Determine the [x, y] coordinate at the center of the cell enclosing the given text.  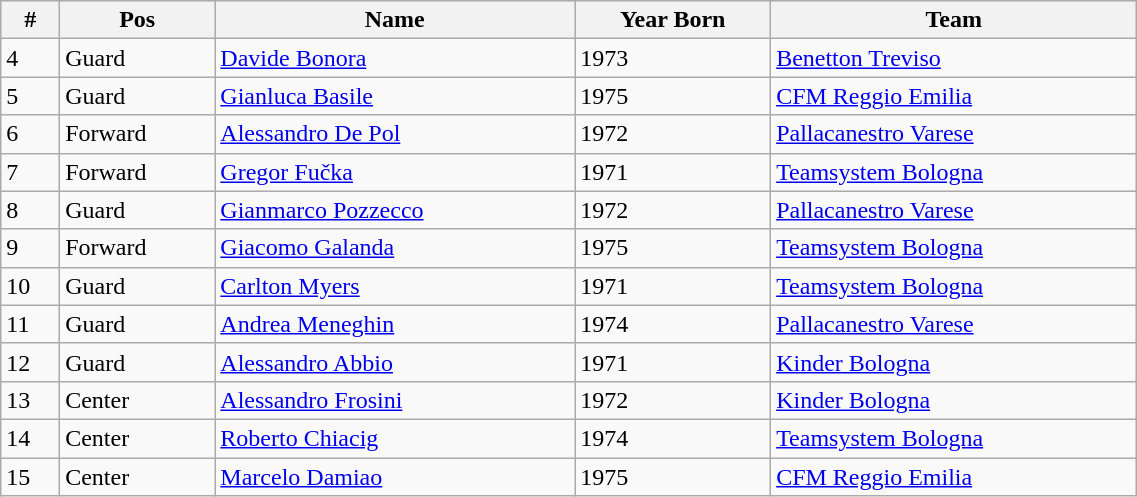
Alessandro De Pol [395, 134]
Davide Bonora [395, 58]
8 [30, 210]
Gregor Fučka [395, 172]
Pos [138, 20]
Marcelo Damiao [395, 477]
15 [30, 477]
Roberto Chiacig [395, 438]
11 [30, 324]
Carlton Myers [395, 286]
Benetton Treviso [954, 58]
Giacomo Galanda [395, 248]
9 [30, 248]
10 [30, 286]
Alessandro Frosini [395, 400]
1973 [673, 58]
Team [954, 20]
4 [30, 58]
5 [30, 96]
Gianluca Basile [395, 96]
Name [395, 20]
13 [30, 400]
6 [30, 134]
7 [30, 172]
12 [30, 362]
Andrea Meneghin [395, 324]
Gianmarco Pozzecco [395, 210]
Year Born [673, 20]
14 [30, 438]
Alessandro Abbio [395, 362]
# [30, 20]
